Scan for the cell matching the given text and deliver its [x, y] coordinate at center. 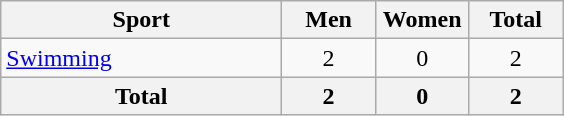
Women [422, 20]
Sport [142, 20]
Men [329, 20]
Swimming [142, 58]
